Capture the cell that displays the provided text and extract its [x, y] central coordinate. 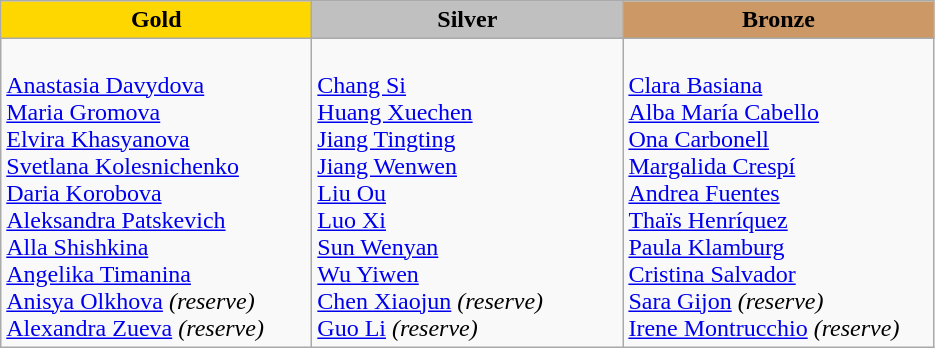
Silver [468, 20]
Chang SiHuang XuechenJiang TingtingJiang WenwenLiu OuLuo XiSun WenyanWu YiwenChen Xiaojun (reserve)Guo Li (reserve) [468, 193]
Bronze [778, 20]
Gold [156, 20]
